Capture the cell that displays the provided text and extract its (X, Y) central coordinate. 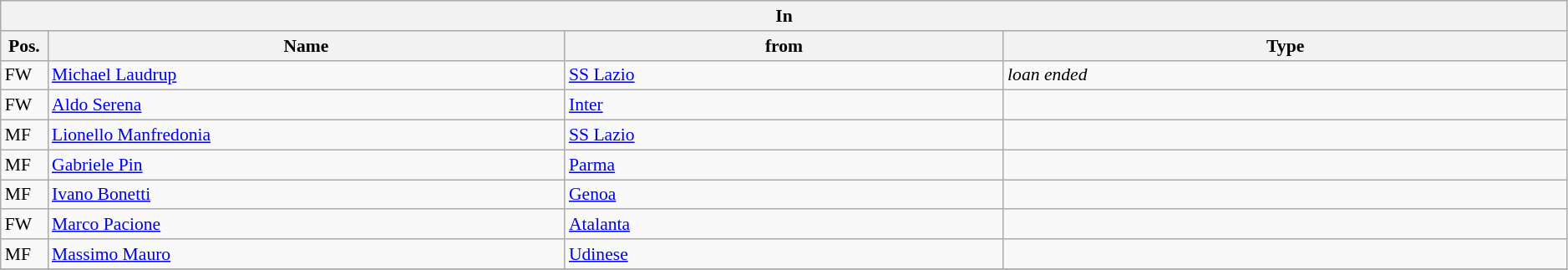
Gabriele Pin (306, 165)
from (784, 46)
Atalanta (784, 225)
Lionello Manfredonia (306, 135)
Inter (784, 105)
Genoa (784, 195)
Type (1285, 46)
Michael Laudrup (306, 75)
Massimo Mauro (306, 254)
Udinese (784, 254)
loan ended (1285, 75)
Ivano Bonetti (306, 195)
Parma (784, 165)
Aldo Serena (306, 105)
Pos. (24, 46)
Name (306, 46)
In (784, 16)
Marco Pacione (306, 225)
